Extract the (x, y) coordinate from the center of the cell holding the provided text.  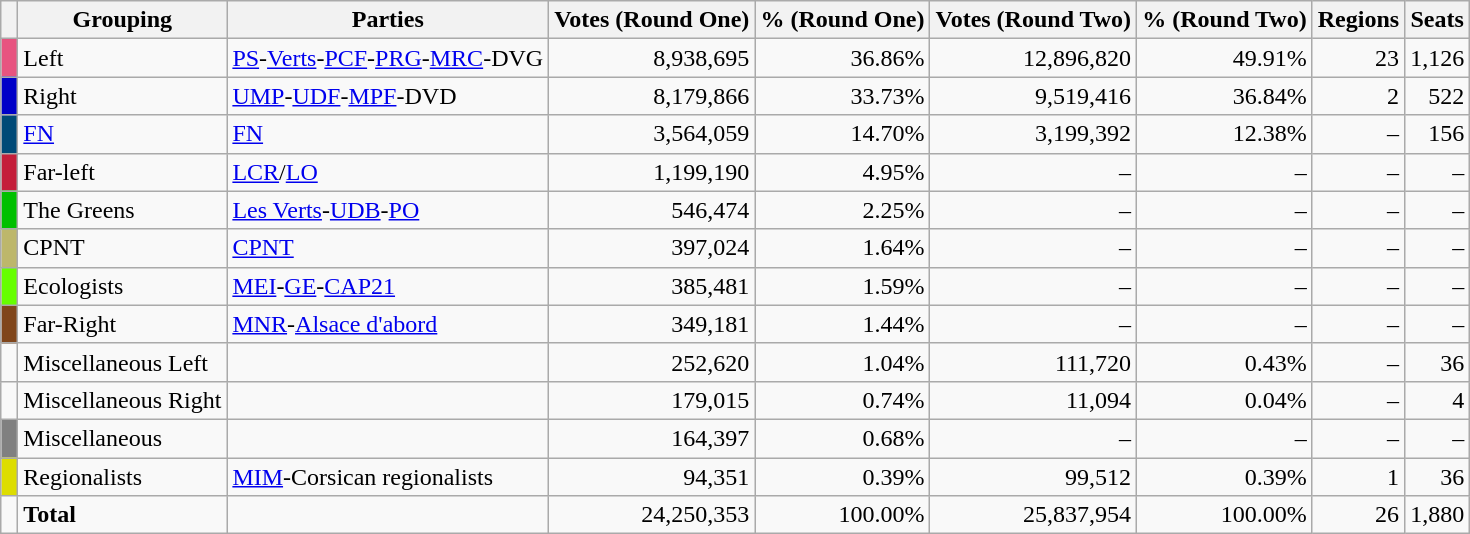
The Greens (122, 210)
0.74% (842, 400)
Votes (Round One) (652, 20)
14.70% (842, 134)
164,397 (652, 438)
Total (122, 515)
PS-Verts-PCF-PRG-MRC-DVG (388, 58)
3,199,392 (1034, 134)
MEI-GE-CAP21 (388, 286)
179,015 (652, 400)
9,519,416 (1034, 96)
3,564,059 (652, 134)
Miscellaneous Right (122, 400)
156 (1438, 134)
Far-left (122, 172)
Miscellaneous Left (122, 362)
385,481 (652, 286)
% (Round One) (842, 20)
546,474 (652, 210)
4.95% (842, 172)
8,179,866 (652, 96)
1,880 (1438, 515)
522 (1438, 96)
25,837,954 (1034, 515)
Ecologists (122, 286)
33.73% (842, 96)
26 (1358, 515)
1,126 (1438, 58)
Regions (1358, 20)
1.59% (842, 286)
49.91% (1225, 58)
LCR/LO (388, 172)
UMP-UDF-MPF-DVD (388, 96)
36.84% (1225, 96)
Votes (Round Two) (1034, 20)
8,938,695 (652, 58)
24,250,353 (652, 515)
1.44% (842, 324)
4 (1438, 400)
111,720 (1034, 362)
Miscellaneous (122, 438)
Right (122, 96)
11,094 (1034, 400)
1.64% (842, 248)
0.43% (1225, 362)
12.38% (1225, 134)
Far-Right (122, 324)
0.68% (842, 438)
94,351 (652, 477)
Parties (388, 20)
Left (122, 58)
1,199,190 (652, 172)
36.86% (842, 58)
Les Verts-UDB-PO (388, 210)
1 (1358, 477)
349,181 (652, 324)
2 (1358, 96)
12,896,820 (1034, 58)
Seats (1438, 20)
Regionalists (122, 477)
% (Round Two) (1225, 20)
2.25% (842, 210)
23 (1358, 58)
Grouping (122, 20)
252,620 (652, 362)
MNR-Alsace d'abord (388, 324)
MIM-Corsican regionalists (388, 477)
1.04% (842, 362)
99,512 (1034, 477)
397,024 (652, 248)
0.04% (1225, 400)
